Identify which cell holds the provided text, then report its [X, Y] central coordinate. 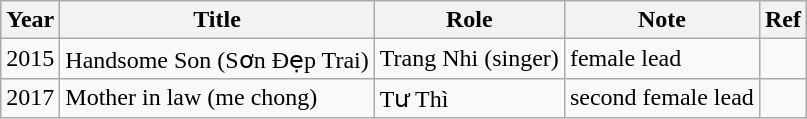
Handsome Son (Sơn Đẹp Trai) [217, 59]
female lead [662, 59]
second female lead [662, 98]
Role [469, 20]
Note [662, 20]
2015 [30, 59]
Mother in law (me chong) [217, 98]
Tư Thì [469, 98]
Trang Nhi (singer) [469, 59]
2017 [30, 98]
Year [30, 20]
Ref [782, 20]
Title [217, 20]
